Provide the (X, Y) coordinate of the cell's center where the given text is located.  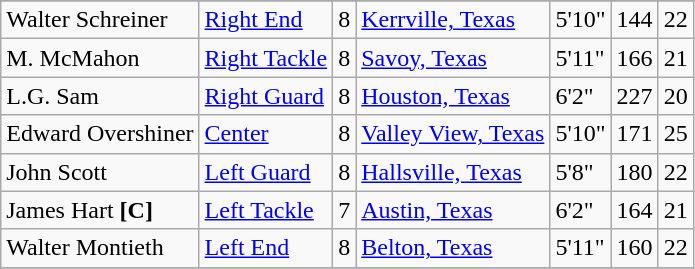
Savoy, Texas (453, 58)
227 (634, 96)
5'8" (580, 172)
John Scott (100, 172)
171 (634, 134)
144 (634, 20)
25 (676, 134)
Left Tackle (266, 210)
7 (344, 210)
180 (634, 172)
166 (634, 58)
Center (266, 134)
20 (676, 96)
Walter Montieth (100, 248)
Walter Schreiner (100, 20)
Right Guard (266, 96)
Right End (266, 20)
164 (634, 210)
160 (634, 248)
Houston, Texas (453, 96)
Austin, Texas (453, 210)
Edward Overshiner (100, 134)
Right Tackle (266, 58)
Left End (266, 248)
L.G. Sam (100, 96)
Left Guard (266, 172)
M. McMahon (100, 58)
Belton, Texas (453, 248)
James Hart [C] (100, 210)
Valley View, Texas (453, 134)
Kerrville, Texas (453, 20)
Hallsville, Texas (453, 172)
